Identify which cell holds the provided text, then report its (x, y) central coordinate. 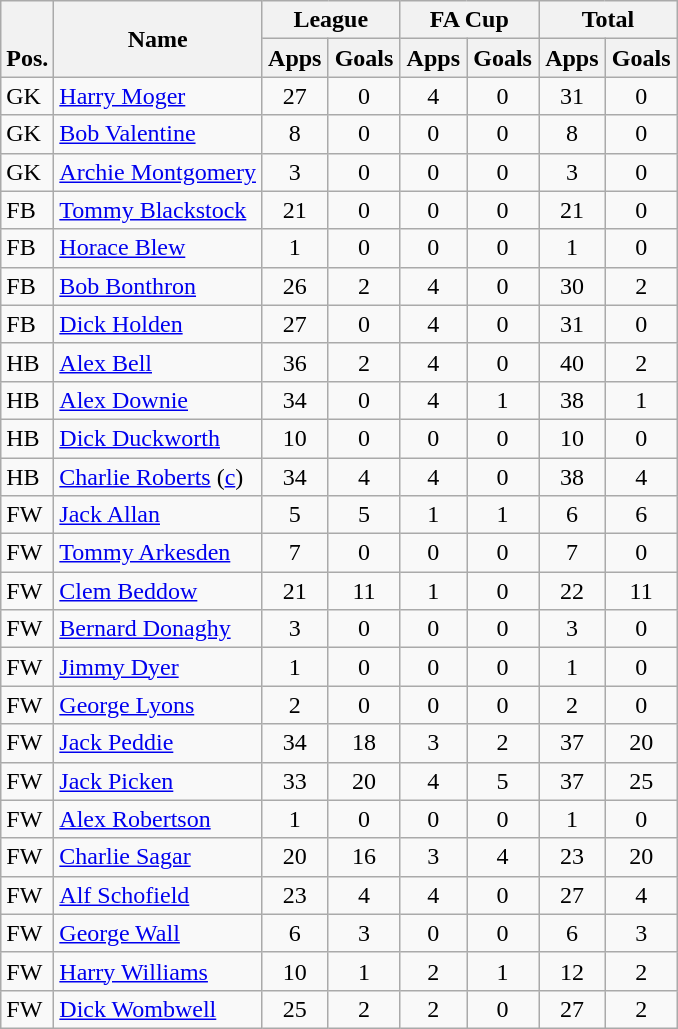
30 (572, 286)
Charlie Roberts (c) (158, 477)
Alex Bell (158, 362)
Bernard Donaghy (158, 629)
Name (158, 39)
Harry Williams (158, 971)
Horace Blew (158, 248)
George Lyons (158, 705)
Bob Valentine (158, 134)
33 (294, 781)
Jack Allan (158, 515)
Archie Montgomery (158, 172)
Clem Beddow (158, 591)
22 (572, 591)
Tommy Blackstock (158, 210)
Dick Wombwell (158, 1009)
Pos. (28, 39)
Harry Moger (158, 96)
Jimmy Dyer (158, 667)
League (330, 20)
Jack Picken (158, 781)
18 (364, 743)
40 (572, 362)
Alex Downie (158, 400)
Jack Peddie (158, 743)
Bob Bonthron (158, 286)
Alf Schofield (158, 895)
16 (364, 857)
Alex Robertson (158, 819)
Total (608, 20)
36 (294, 362)
FA Cup (470, 20)
Tommy Arkesden (158, 553)
Dick Holden (158, 324)
Charlie Sagar (158, 857)
26 (294, 286)
George Wall (158, 933)
Dick Duckworth (158, 438)
12 (572, 971)
